Determine the [x, y] coordinate at the center of the cell enclosing the given text.  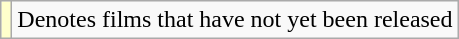
Denotes films that have not yet been released [235, 20]
